Output the [x, y] coordinate of the center of the cell containing the given text.  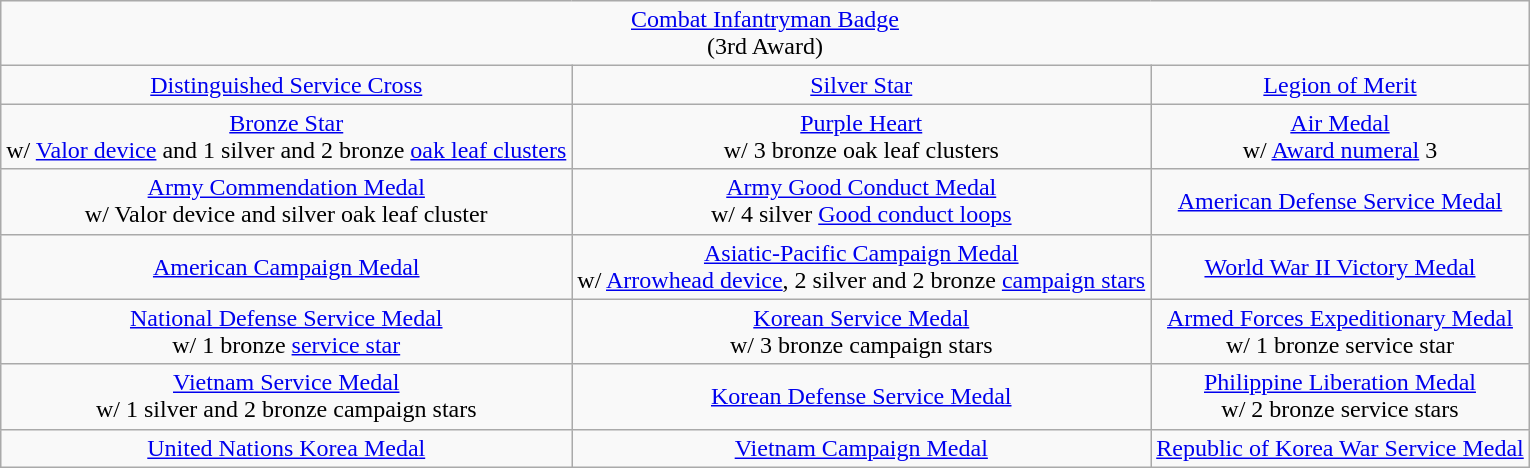
American Campaign Medal [286, 266]
Army Commendation Medalw/ Valor device and silver oak leaf cluster [286, 202]
United Nations Korea Medal [286, 448]
Purple Heartw/ 3 bronze oak leaf clusters [862, 136]
Korean Defense Service Medal [862, 396]
Distinguished Service Cross [286, 85]
National Defense Service Medalw/ 1 bronze service star [286, 332]
Armed Forces Expeditionary Medalw/ 1 bronze service star [1340, 332]
Korean Service Medalw/ 3 bronze campaign stars [862, 332]
American Defense Service Medal [1340, 202]
Air Medalw/ Award numeral 3 [1340, 136]
Combat Infantryman Badge(3rd Award) [766, 34]
World War II Victory Medal [1340, 266]
Silver Star [862, 85]
Vietnam Service Medalw/ 1 silver and 2 bronze campaign stars [286, 396]
Army Good Conduct Medalw/ 4 silver Good conduct loops [862, 202]
Asiatic-Pacific Campaign Medalw/ Arrowhead device, 2 silver and 2 bronze campaign stars [862, 266]
Vietnam Campaign Medal [862, 448]
Legion of Merit [1340, 85]
Bronze Starw/ Valor device and 1 silver and 2 bronze oak leaf clusters [286, 136]
Philippine Liberation Medalw/ 2 bronze service stars [1340, 396]
Republic of Korea War Service Medal [1340, 448]
